From the cell containing the given text, extract its center point as (X, Y) coordinate. 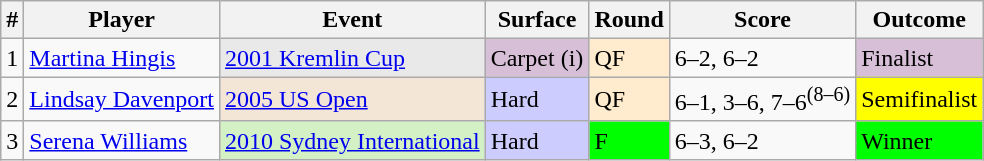
Player (122, 20)
Round (629, 20)
# (12, 20)
Surface (537, 20)
2 (12, 100)
Serena Williams (122, 140)
3 (12, 140)
2010 Sydney International (352, 140)
6–1, 3–6, 7–6(8–6) (762, 100)
Finalist (920, 58)
Semifinalist (920, 100)
6–2, 6–2 (762, 58)
2001 Kremlin Cup (352, 58)
Winner (920, 140)
Carpet (i) (537, 58)
Score (762, 20)
Lindsay Davenport (122, 100)
Event (352, 20)
6–3, 6–2 (762, 140)
1 (12, 58)
Martina Hingis (122, 58)
Outcome (920, 20)
F (629, 140)
2005 US Open (352, 100)
